Return (X, Y) of the center of cell containing provided text 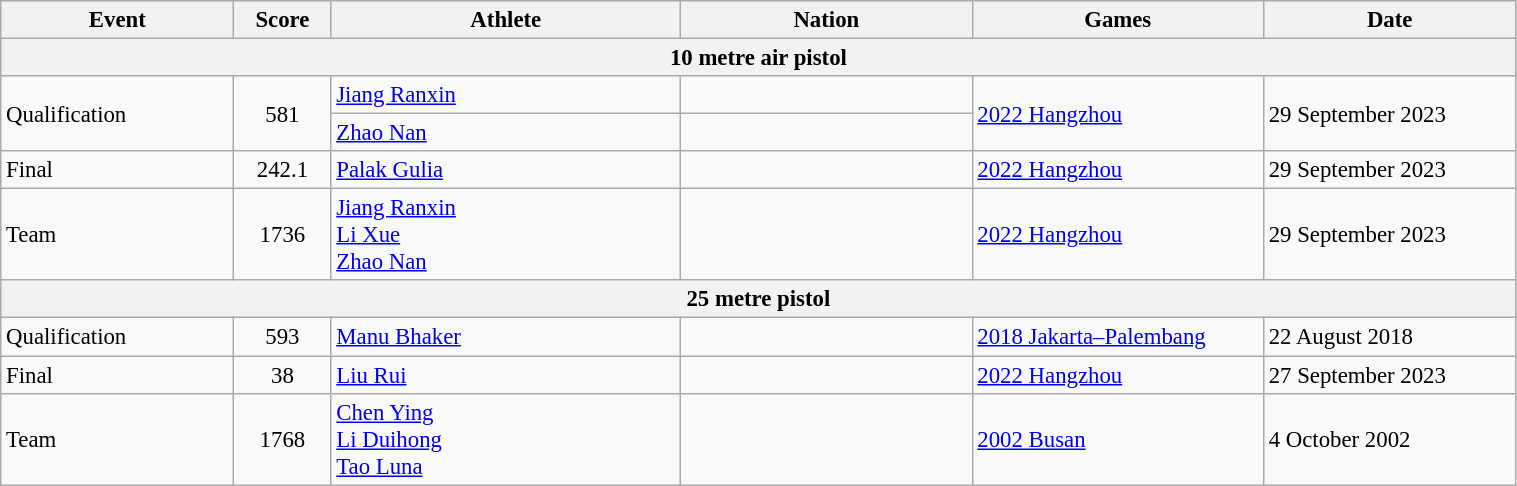
Nation (826, 20)
Chen YingLi DuihongTao Luna (506, 439)
10 metre air pistol (758, 58)
Liu Rui (506, 375)
Zhao Nan (506, 133)
593 (282, 337)
38 (282, 375)
4 October 2002 (1390, 439)
Manu Bhaker (506, 337)
Games (1118, 20)
Jiang RanxinLi XueZhao Nan (506, 235)
Jiang Ranxin (506, 95)
1736 (282, 235)
25 metre pistol (758, 299)
Palak Gulia (506, 170)
Event (118, 20)
581 (282, 114)
Athlete (506, 20)
Date (1390, 20)
22 August 2018 (1390, 337)
2002 Busan (1118, 439)
Score (282, 20)
1768 (282, 439)
2018 Jakarta–Palembang (1118, 337)
27 September 2023 (1390, 375)
242.1 (282, 170)
